Pinpoint the cell where the given text exists, returning its (x, y) midpoint coordinate. 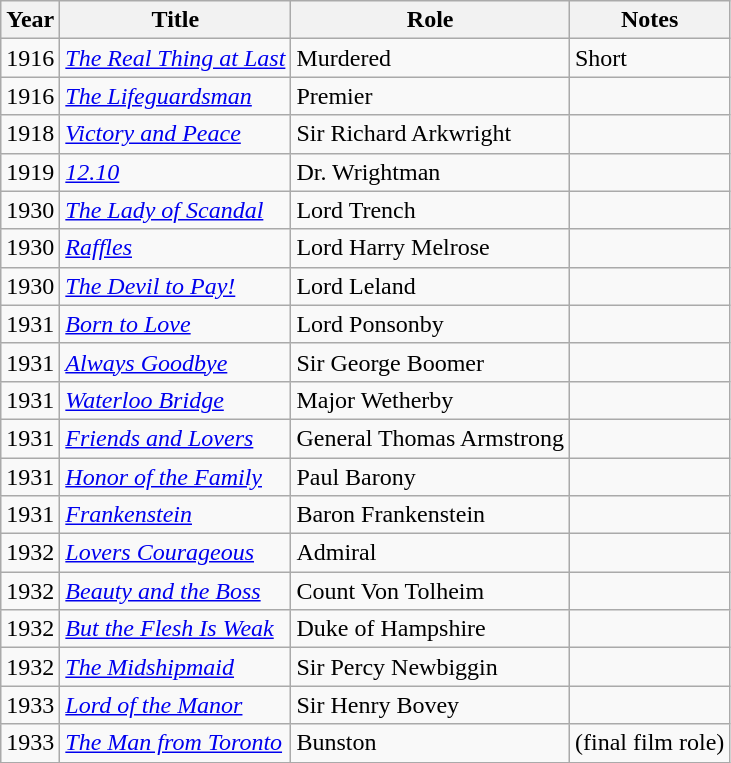
Role (430, 20)
Baron Frankenstein (430, 515)
The Man from Toronto (176, 743)
Lord Ponsonby (430, 324)
Sir Percy Newbiggin (430, 667)
Friends and Lovers (176, 438)
1919 (30, 172)
Admiral (430, 553)
Lord of the Manor (176, 705)
Short (649, 58)
Year (30, 20)
Lord Trench (430, 210)
Victory and Peace (176, 134)
Paul Barony (430, 477)
General Thomas Armstrong (430, 438)
Beauty and the Boss (176, 591)
Sir George Boomer (430, 362)
Raffles (176, 248)
Always Goodbye (176, 362)
Murdered (430, 58)
Lovers Courageous (176, 553)
The Lady of Scandal (176, 210)
Bunston (430, 743)
1918 (30, 134)
Lord Leland (430, 286)
The Lifeguardsman (176, 96)
Sir Richard Arkwright (430, 134)
Honor of the Family (176, 477)
Dr. Wrightman (430, 172)
Lord Harry Melrose (430, 248)
Count Von Tolheim (430, 591)
Frankenstein (176, 515)
Premier (430, 96)
Born to Love (176, 324)
The Midshipmaid (176, 667)
Waterloo Bridge (176, 400)
Notes (649, 20)
Title (176, 20)
Major Wetherby (430, 400)
The Devil to Pay! (176, 286)
(final film role) (649, 743)
Sir Henry Bovey (430, 705)
12.10 (176, 172)
Duke of Hampshire (430, 629)
But the Flesh Is Weak (176, 629)
The Real Thing at Last (176, 58)
